Detect which cell encompasses the target text, then output its [x, y] center coordinate. 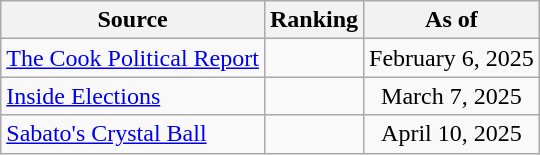
Inside Elections [133, 96]
Source [133, 20]
March 7, 2025 [452, 96]
The Cook Political Report [133, 58]
February 6, 2025 [452, 58]
April 10, 2025 [452, 134]
Sabato's Crystal Ball [133, 134]
As of [452, 20]
Ranking [314, 20]
